Find where the given text appears and provide that cell's center as (x, y) coordinate. 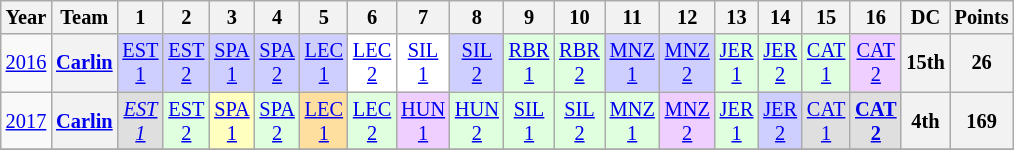
12 (688, 17)
16 (876, 17)
4th (925, 121)
9 (529, 17)
7 (423, 17)
15 (826, 17)
2016 (26, 63)
RBR1 (529, 63)
Year (26, 17)
10 (579, 17)
14 (780, 17)
4 (278, 17)
8 (477, 17)
2017 (26, 121)
1 (140, 17)
HUN2 (477, 121)
Team (84, 17)
3 (232, 17)
HUN1 (423, 121)
5 (324, 17)
15th (925, 63)
169 (982, 121)
RBR2 (579, 63)
2 (186, 17)
DC (925, 17)
Points (982, 17)
6 (372, 17)
26 (982, 63)
11 (632, 17)
13 (737, 17)
